Scan for the cell matching the given text and deliver its (X, Y) coordinate at center. 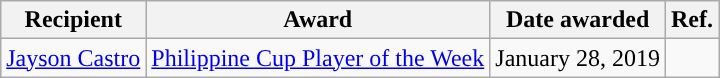
Recipient (74, 20)
January 28, 2019 (578, 58)
Award (318, 20)
Jayson Castro (74, 58)
Date awarded (578, 20)
Philippine Cup Player of the Week (318, 58)
Ref. (692, 20)
